For the text-containing cell, return its midpoint in [X, Y] coordinate format. 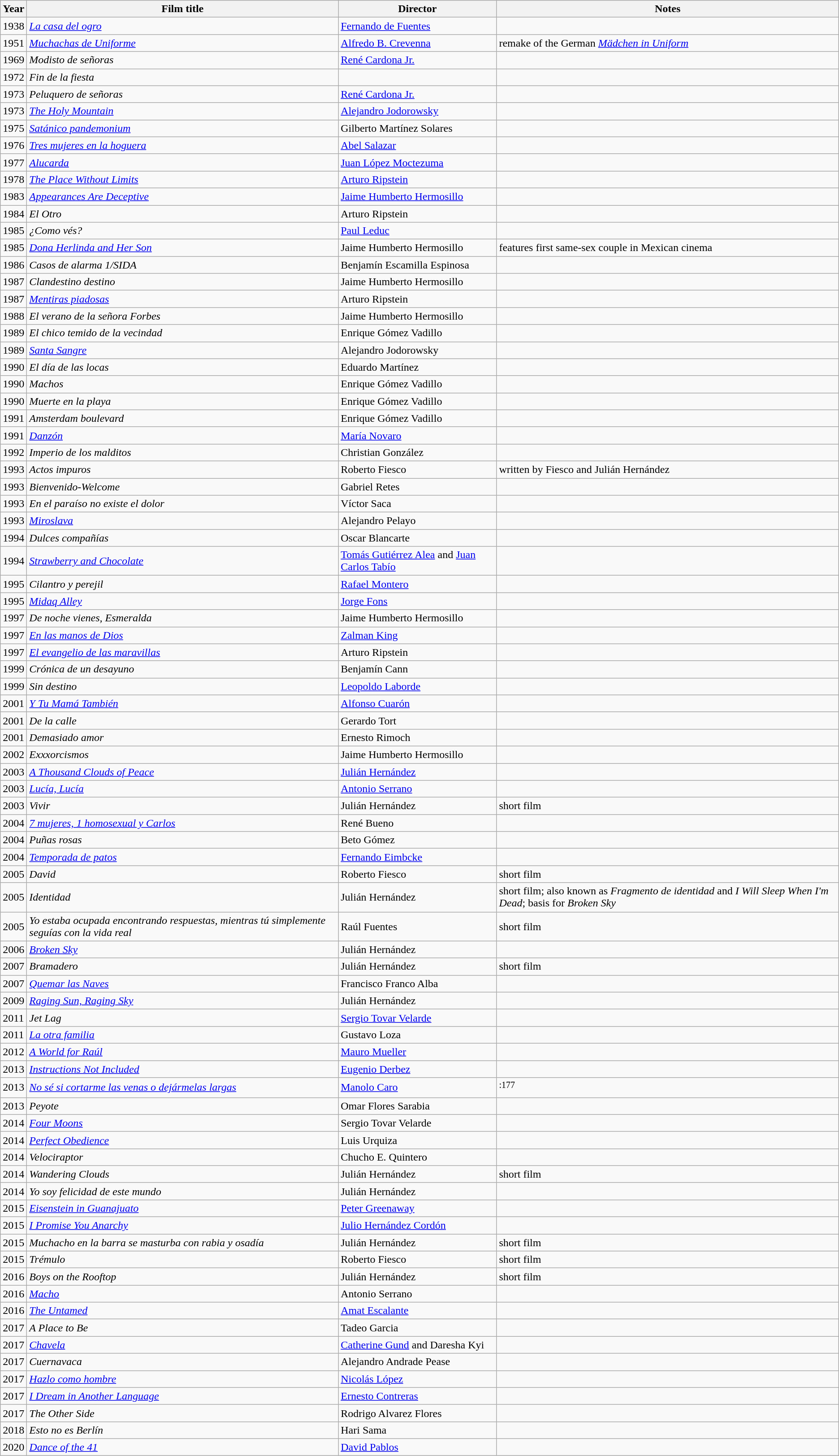
Oscar Blancarte [418, 538]
Demasiado amor [183, 737]
El día de las locas [183, 367]
Wandering Clouds [183, 1174]
Eduardo Martínez [418, 367]
Santa Sangre [183, 350]
Dulces compañías [183, 538]
Raging Sun, Raging Sky [183, 1001]
2002 [13, 754]
2006 [13, 949]
Dance of the 41 [183, 1447]
Director [418, 9]
A Thousand Clouds of Peace [183, 771]
Chavela [183, 1345]
A Place to Be [183, 1328]
1951 [13, 43]
1976 [13, 145]
David [183, 874]
Ernesto Contreras [418, 1396]
Alucarda [183, 162]
Beto Gómez [418, 840]
Eugenio Derbez [418, 1069]
Year [13, 9]
The Place Without Limits [183, 179]
Trémulo [183, 1260]
1969 [13, 60]
De noche vienes, Esmeralda [183, 618]
Christian González [418, 452]
Fernando Eimbcke [418, 857]
Esto no es Berlín [183, 1430]
Exxxorcismos [183, 754]
1984 [13, 214]
El chico temido de la vecindad [183, 333]
Miroslava [183, 521]
Fin de la fiesta [183, 77]
Danzón [183, 435]
Peyote [183, 1106]
Hazlo como hombre [183, 1379]
Muchacho en la barra se masturba con rabia y osadía [183, 1243]
Amat Escalante [418, 1311]
Gilberto Martínez Solares [418, 128]
Strawberry and Chocolate [183, 561]
Juan López Moctezuma [418, 162]
¿Como vés? [183, 231]
Vivir [183, 806]
Cilantro y perejil [183, 584]
La casa del ogro [183, 26]
2012 [13, 1052]
Jet Lag [183, 1018]
Víctor Saca [418, 504]
Jorge Fons [418, 601]
María Novaro [418, 435]
2020 [13, 1447]
Fernando de Fuentes [418, 26]
Abel Salazar [418, 145]
Bienvenido-Welcome [183, 486]
Rodrigo Alvarez Flores [418, 1413]
Amsterdam boulevard [183, 418]
Omar Flores Sarabia [418, 1106]
Muchachas de Uniforme [183, 43]
1978 [13, 179]
Machos [183, 384]
Tres mujeres en la hoguera [183, 145]
Sin destino [183, 686]
Benjamín Cann [418, 669]
Chucho E. Quintero [418, 1157]
El evangelio de las maravillas [183, 652]
Zalman King [418, 635]
Crónica de un desayuno [183, 669]
Tadeo Garcia [418, 1328]
El Otro [183, 214]
Y Tu Mamá También [183, 703]
Julio Hernández Cordón [418, 1226]
Alfredo B. Crevenna [418, 43]
De la calle [183, 720]
Catherine Gund and Daresha Kyi [418, 1345]
7 mujeres, 1 homosexual y Carlos [183, 823]
Film title [183, 9]
1986 [13, 265]
The Holy Mountain [183, 111]
1938 [13, 26]
Leopoldo Laborde [418, 686]
Temporada de patos [183, 857]
Bramadero [183, 966]
Macho [183, 1294]
Boys on the Rooftop [183, 1277]
1972 [13, 77]
Velociraptor [183, 1157]
Luis Urquiza [418, 1140]
Manolo Caro [418, 1088]
Mauro Mueller [418, 1052]
La otra familia [183, 1035]
Lucía, Lucía [183, 789]
Nicolás López [418, 1379]
Muerte en la playa [183, 401]
Perfect Obedience [183, 1140]
Alfonso Cuarón [418, 703]
Quemar las Naves [183, 984]
The Other Side [183, 1413]
features first same-sex couple in Mexican cinema [668, 248]
:177 [668, 1088]
Raúl Fuentes [418, 926]
Eisenstein in Guanajuato [183, 1208]
1992 [13, 452]
2009 [13, 1001]
En las manos de Dios [183, 635]
Paul Leduc [418, 231]
No sé si cortarme las venas o dejármelas largas [183, 1088]
Yo soy felicidad de este mundo [183, 1191]
Tomás Gutiérrez Alea and Juan Carlos Tabío [418, 561]
En el paraíso no existe el dolor [183, 504]
Peluquero de señoras [183, 94]
Puñas rosas [183, 840]
I Promise You Anarchy [183, 1226]
Notes [668, 9]
1977 [13, 162]
Ernesto Rimoch [418, 737]
Alejandro Pelayo [418, 521]
written by Fiesco and Julián Hernández [668, 469]
1975 [13, 128]
remake of the German Mädchen in Uniform [668, 43]
Cuernavaca [183, 1362]
Mentiras piadosas [183, 299]
Broken Sky [183, 949]
Gustavo Loza [418, 1035]
René Bueno [418, 823]
short film; also known as Fragmento de identidad and I Will Sleep When I'm Dead; basis for Broken Sky [668, 897]
The Untamed [183, 1311]
Gabriel Retes [418, 486]
Four Moons [183, 1123]
Actos impuros [183, 469]
Francisco Franco Alba [418, 984]
Instructions Not Included [183, 1069]
Identidad [183, 897]
I Dream in Another Language [183, 1396]
Modisto de señoras [183, 60]
David Pablos [418, 1447]
Dona Herlinda and Her Son [183, 248]
Gerardo Tort [418, 720]
Imperio de los malditos [183, 452]
Casos de alarma 1/SIDA [183, 265]
Alejandro Andrade Pease [418, 1362]
Yo estaba ocupada encontrando respuestas, mientras tú simplemente seguías con la vida real [183, 926]
Rafael Montero [418, 584]
Clandestino destino [183, 282]
A World for Raúl [183, 1052]
El verano de la señora Forbes [183, 316]
Hari Sama [418, 1430]
Appearances Are Deceptive [183, 196]
1983 [13, 196]
Benjamín Escamilla Espinosa [418, 265]
Peter Greenaway [418, 1208]
2018 [13, 1430]
Satánico pandemonium [183, 128]
Midaq Alley [183, 601]
1988 [13, 316]
